Identify which cell holds the provided text, then report its (x, y) central coordinate. 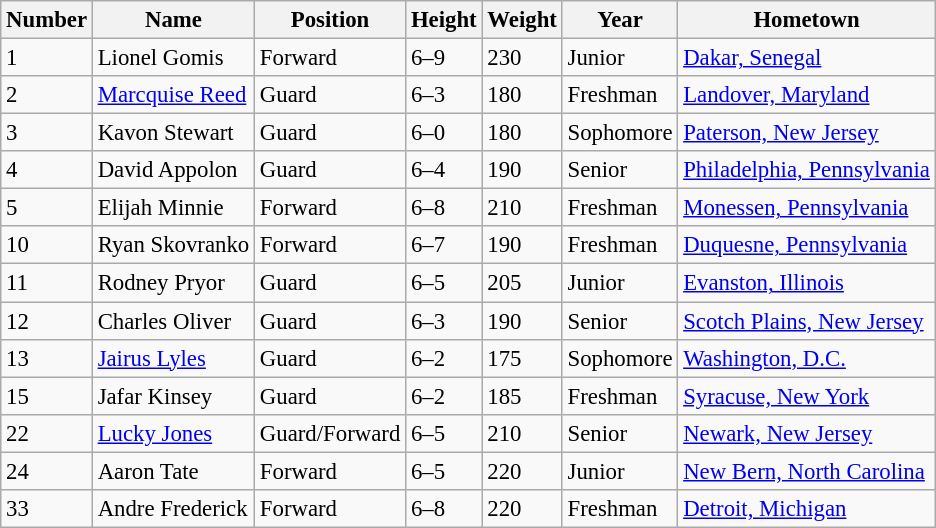
Evanston, Illinois (806, 283)
5 (47, 208)
Lucky Jones (173, 433)
Weight (522, 20)
12 (47, 321)
Marcquise Reed (173, 95)
Number (47, 20)
Landover, Maryland (806, 95)
Jairus Lyles (173, 358)
205 (522, 283)
6–7 (444, 245)
4 (47, 170)
Guard/Forward (330, 433)
Syracuse, New York (806, 396)
6–0 (444, 133)
13 (47, 358)
Year (620, 20)
Elijah Minnie (173, 208)
Newark, New Jersey (806, 433)
2 (47, 95)
Lionel Gomis (173, 58)
Scotch Plains, New Jersey (806, 321)
Kavon Stewart (173, 133)
175 (522, 358)
185 (522, 396)
Philadelphia, Pennsylvania (806, 170)
Position (330, 20)
10 (47, 245)
Paterson, New Jersey (806, 133)
Washington, D.C. (806, 358)
24 (47, 471)
3 (47, 133)
Dakar, Senegal (806, 58)
Monessen, Pennsylvania (806, 208)
Hometown (806, 20)
15 (47, 396)
22 (47, 433)
Duquesne, Pennsylvania (806, 245)
230 (522, 58)
Jafar Kinsey (173, 396)
6–4 (444, 170)
Name (173, 20)
33 (47, 509)
Detroit, Michigan (806, 509)
6–9 (444, 58)
Rodney Pryor (173, 283)
David Appolon (173, 170)
11 (47, 283)
1 (47, 58)
Aaron Tate (173, 471)
New Bern, North Carolina (806, 471)
Height (444, 20)
Ryan Skovranko (173, 245)
Charles Oliver (173, 321)
Andre Frederick (173, 509)
